Locate the cell with the specified text and output its (x, y) center coordinate. 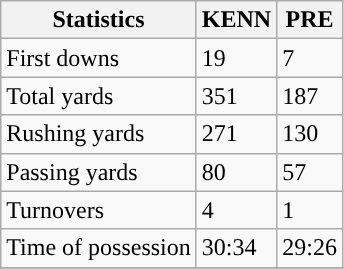
First downs (99, 58)
80 (236, 172)
271 (236, 134)
KENN (236, 20)
29:26 (310, 248)
4 (236, 210)
1 (310, 210)
30:34 (236, 248)
Passing yards (99, 172)
57 (310, 172)
7 (310, 58)
187 (310, 96)
Total yards (99, 96)
19 (236, 58)
130 (310, 134)
Statistics (99, 20)
Turnovers (99, 210)
Rushing yards (99, 134)
PRE (310, 20)
351 (236, 96)
Time of possession (99, 248)
